Detect which cell encompasses the target text, then output its (x, y) center coordinate. 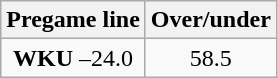
WKU –24.0 (74, 58)
58.5 (210, 58)
Over/under (210, 20)
Pregame line (74, 20)
